Scan for the cell matching the given text and deliver its (x, y) coordinate at center. 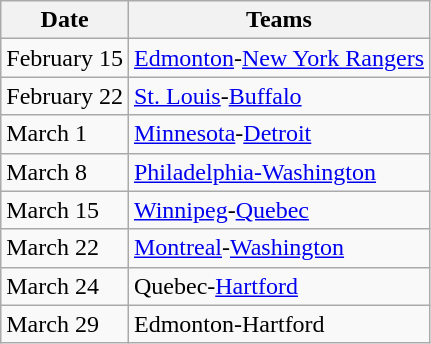
Montreal-Washington (278, 248)
Edmonton-Hartford (278, 324)
March 15 (65, 210)
March 1 (65, 134)
Date (65, 20)
Minnesota-Detroit (278, 134)
March 24 (65, 286)
Teams (278, 20)
St. Louis-Buffalo (278, 96)
February 15 (65, 58)
Edmonton-New York Rangers (278, 58)
Philadelphia-Washington (278, 172)
Winnipeg-Quebec (278, 210)
March 8 (65, 172)
February 22 (65, 96)
March 29 (65, 324)
March 22 (65, 248)
Quebec-Hartford (278, 286)
